Search for the cell housing the specified text and yield its [x, y] center coordinate. 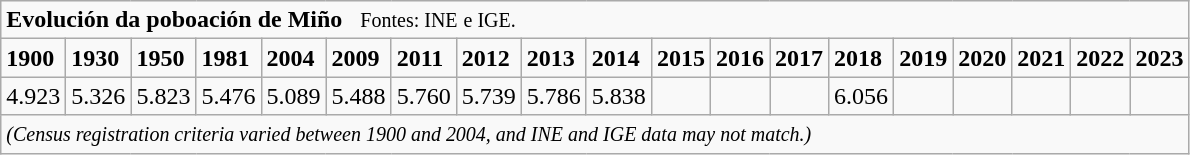
1900 [34, 58]
2023 [1160, 58]
1981 [228, 58]
2016 [740, 58]
(Census registration criteria varied between 1900 and 2004, and INE and IGE data may not match.) [595, 134]
2009 [358, 58]
2017 [800, 58]
5.326 [98, 96]
6.056 [862, 96]
2018 [862, 58]
2015 [680, 58]
2004 [294, 58]
5.760 [424, 96]
2014 [618, 58]
1950 [164, 58]
5.823 [164, 96]
2020 [982, 58]
2019 [924, 58]
2012 [488, 58]
5.488 [358, 96]
5.838 [618, 96]
1930 [98, 58]
2022 [1100, 58]
5.089 [294, 96]
2021 [1042, 58]
5.476 [228, 96]
Evolución da poboación de Miño Fontes: INE e IGE. [595, 20]
5.739 [488, 96]
2011 [424, 58]
4.923 [34, 96]
5.786 [554, 96]
2013 [554, 58]
